Detect which cell encompasses the target text, then output its (x, y) center coordinate. 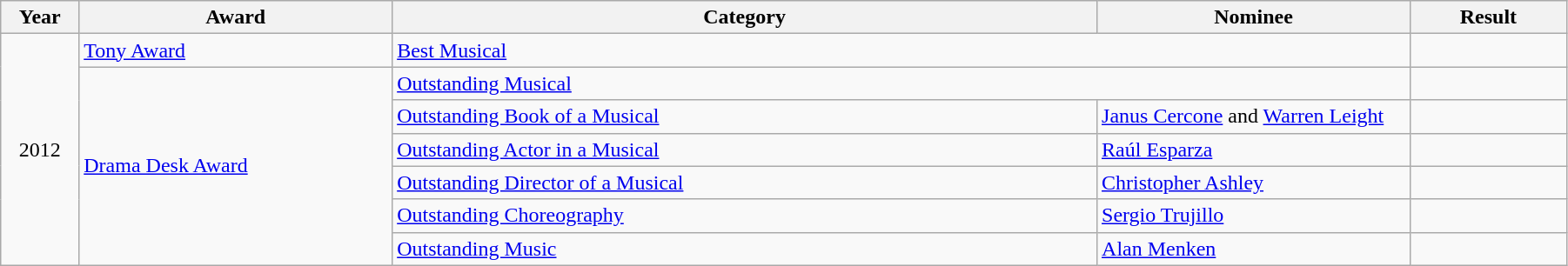
Award (236, 17)
Result (1488, 17)
Best Musical (901, 50)
Christopher Ashley (1254, 183)
2012 (40, 150)
Janus Cercone and Warren Leight (1254, 116)
Raúl Esparza (1254, 150)
Year (40, 17)
Outstanding Music (745, 249)
Outstanding Actor in a Musical (745, 150)
Outstanding Director of a Musical (745, 183)
Outstanding Musical (901, 83)
Sergio Trujillo (1254, 216)
Tony Award (236, 50)
Outstanding Book of a Musical (745, 116)
Drama Desk Award (236, 166)
Alan Menken (1254, 249)
Category (745, 17)
Outstanding Choreography (745, 216)
Nominee (1254, 17)
